Extract the (X, Y) coordinate from the center of the cell holding the provided text.  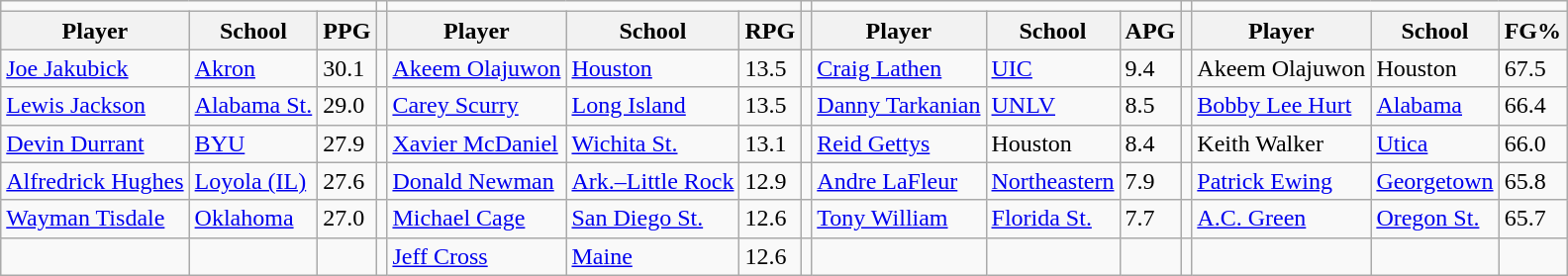
Long Island (653, 106)
APG (1150, 31)
Danny Tarkanian (899, 106)
Wayman Tisdale (95, 219)
Ark.–Little Rock (653, 181)
Keith Walker (1281, 143)
Andre LaFleur (899, 181)
Reid Gettys (899, 143)
Patrick Ewing (1281, 181)
Craig Lathen (899, 68)
Bobby Lee Hurt (1281, 106)
Xavier McDaniel (477, 143)
27.9 (346, 143)
13.1 (770, 143)
Carey Scurry (477, 106)
Lewis Jackson (95, 106)
San Diego St. (653, 219)
FG% (1532, 31)
7.9 (1150, 181)
Alfredrick Hughes (95, 181)
67.5 (1532, 68)
Oregon St. (1435, 219)
66.4 (1532, 106)
UNLV (1053, 106)
Joe Jakubick (95, 68)
Loyola (IL) (253, 181)
RPG (770, 31)
PPG (346, 31)
Georgetown (1435, 181)
Devin Durrant (95, 143)
29.0 (346, 106)
Utica (1435, 143)
Maine (653, 256)
Oklahoma (253, 219)
12.9 (770, 181)
A.C. Green (1281, 219)
Alabama (1435, 106)
8.5 (1150, 106)
30.1 (346, 68)
66.0 (1532, 143)
Tony William (899, 219)
Northeastern (1053, 181)
Jeff Cross (477, 256)
Wichita St. (653, 143)
27.6 (346, 181)
Florida St. (1053, 219)
BYU (253, 143)
8.4 (1150, 143)
7.7 (1150, 219)
Akron (253, 68)
9.4 (1150, 68)
UIC (1053, 68)
Alabama St. (253, 106)
Michael Cage (477, 219)
27.0 (346, 219)
Donald Newman (477, 181)
65.8 (1532, 181)
65.7 (1532, 219)
